Search for the cell housing the specified text and yield its (x, y) center coordinate. 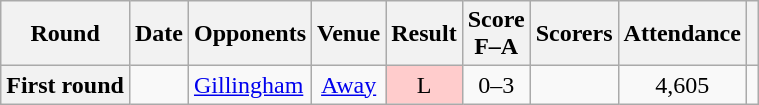
Attendance (682, 34)
Date (158, 34)
Scorers (574, 34)
Venue (349, 34)
Opponents (250, 34)
First round (66, 85)
4,605 (682, 85)
Gillingham (250, 85)
L (424, 85)
0–3 (496, 85)
Result (424, 34)
Away (349, 85)
Round (66, 34)
ScoreF–A (496, 34)
